For the text-containing cell, return its midpoint in (X, Y) coordinate format. 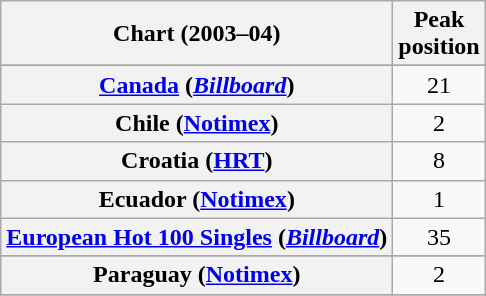
Peakposition (439, 34)
21 (439, 85)
8 (439, 161)
Croatia (HRT) (197, 161)
35 (439, 237)
Chart (2003–04) (197, 34)
Paraguay (Notimex) (197, 275)
Ecuador (Notimex) (197, 199)
Canada (Billboard) (197, 85)
European Hot 100 Singles (Billboard) (197, 237)
Chile (Notimex) (197, 123)
1 (439, 199)
